Extract the (X, Y) coordinate from the center of the cell holding the provided text.  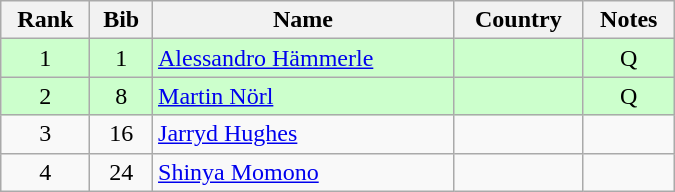
Bib (122, 20)
Notes (628, 20)
2 (46, 96)
3 (46, 134)
4 (46, 172)
Martin Nörl (304, 96)
24 (122, 172)
Shinya Momono (304, 172)
Alessandro Hämmerle (304, 58)
16 (122, 134)
8 (122, 96)
Rank (46, 20)
Country (518, 20)
Jarryd Hughes (304, 134)
Name (304, 20)
